Search for the cell housing the specified text and yield its (x, y) center coordinate. 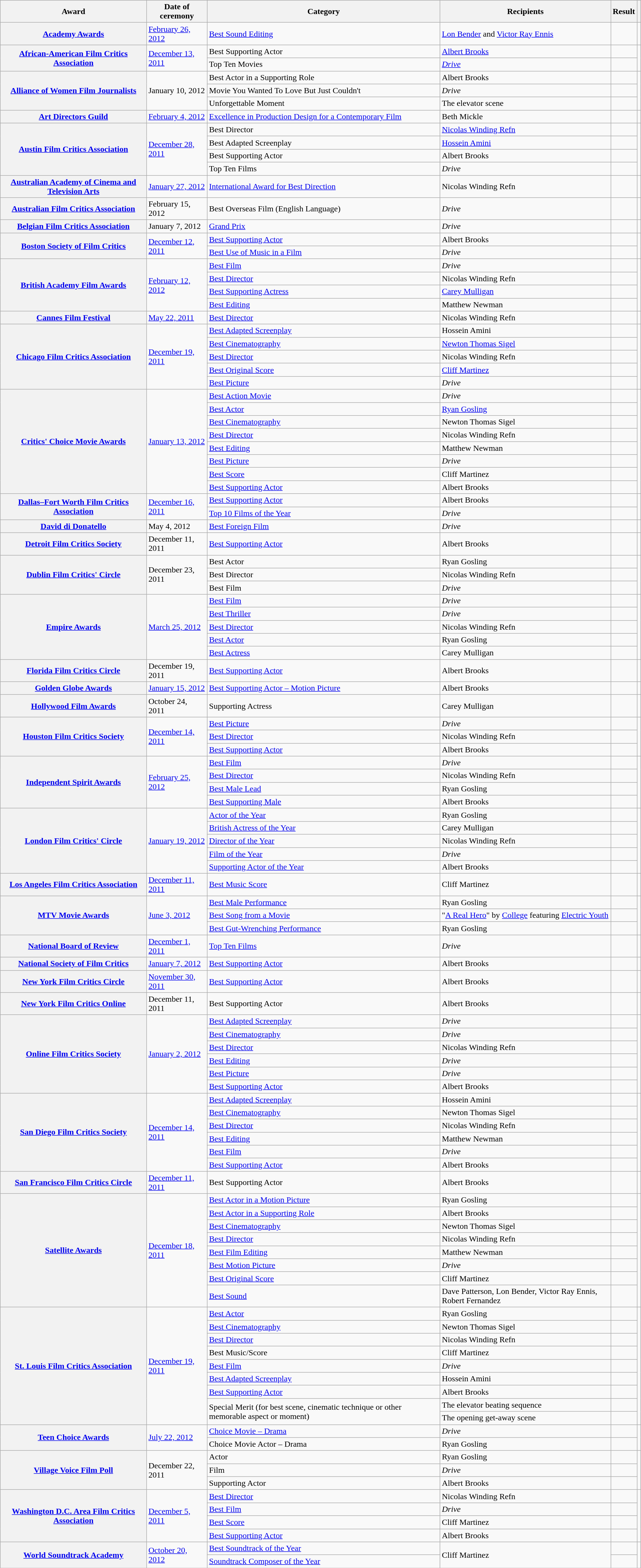
Empire Awards (73, 627)
African-American Film Critics Association (73, 58)
October 24, 2011 (177, 706)
January 15, 2012 (177, 688)
Movie You Wanted To Love But Just Couldn't (324, 90)
International Award for Best Direction (324, 186)
New York Film Critics Online (73, 1004)
Excellence in Production Design for a Contemporary Film (324, 116)
London Film Critics' Circle (73, 841)
Florida Film Critics Circle (73, 671)
December 5, 2011 (177, 1516)
Hollywood Film Awards (73, 706)
Best Male Performance (324, 902)
Best Actress (324, 653)
January 13, 2012 (177, 441)
Best Foreign Film (324, 526)
November 30, 2011 (177, 981)
Beth Mickle (525, 116)
February 12, 2012 (177, 285)
February 26, 2012 (177, 34)
Best Sound (324, 1296)
Choice Movie – Drama (324, 1431)
Best Actor in a Motion Picture (324, 1200)
Supporting Actor (324, 1483)
Art Directors Guild (73, 116)
June 3, 2012 (177, 915)
Belgian Film Critics Association (73, 226)
December 13, 2011 (177, 58)
Result (624, 12)
Best Soundtrack of the Year (324, 1548)
Best Overseas Film (English Language) (324, 209)
National Board of Review (73, 946)
Award (73, 12)
Recipients (525, 12)
Top Ten Movies (324, 64)
December 18, 2011 (177, 1250)
Best Film Editing (324, 1252)
World Soundtrack Academy (73, 1555)
Best Use of Music in a Film (324, 252)
Best Action Movie (324, 396)
Best Supporting Actor – Motion Picture (324, 688)
San Francisco Film Critics Circle (73, 1183)
Independent Spirit Awards (73, 782)
Soundtrack Composer of the Year (324, 1561)
Best Supporting Actress (324, 292)
New York Film Critics Circle (73, 981)
January 27, 2012 (177, 186)
Dave Patterson, Lon Bender, Victor Ray Ennis, Robert Fernandez (525, 1296)
Best Song from a Movie (324, 915)
Dallas–Fort Worth Film Critics Association (73, 507)
December 12, 2011 (177, 246)
February 25, 2012 (177, 782)
Los Angeles Film Critics Association (73, 885)
The elevator scene (525, 103)
May 22, 2011 (177, 318)
Top 10 Films of the Year (324, 513)
Actor (324, 1457)
Best Music Score (324, 885)
January 19, 2012 (177, 841)
Director of the Year (324, 841)
Lon Bender and Victor Ray Ennis (525, 34)
Actor of the Year (324, 815)
Date of ceremony (177, 12)
National Society of Film Critics (73, 964)
MTV Movie Awards (73, 915)
December 16, 2011 (177, 507)
July 22, 2012 (177, 1437)
Unforgettable Moment (324, 103)
Supporting Actor of the Year (324, 867)
March 25, 2012 (177, 627)
Australian Film Critics Association (73, 209)
December 1, 2011 (177, 946)
The elevator beating sequence (525, 1405)
Washington D.C. Area Film Critics Association (73, 1516)
Best Thriller (324, 614)
Detroit Film Critics Society (73, 544)
St. Louis Film Critics Association (73, 1366)
Boston Society of Film Critics (73, 246)
Choice Movie Actor – Drama (324, 1444)
"A Real Hero" by College featuring Electric Youth (525, 915)
Dublin Film Critics' Circle (73, 575)
Austin Film Critics Association (73, 149)
Critics' Choice Movie Awards (73, 441)
Film (324, 1470)
Academy Awards (73, 34)
Best Gut-Wrenching Performance (324, 928)
Cannes Film Festival (73, 318)
December 28, 2011 (177, 149)
San Diego Film Critics Society (73, 1132)
British Academy Film Awards (73, 285)
British Actress of the Year (324, 828)
Houston Film Critics Society (73, 737)
January 10, 2012 (177, 90)
Grand Prix (324, 226)
Satellite Awards (73, 1250)
Best Sound Editing (324, 34)
Online Film Critics Society (73, 1054)
Special Merit (for best scene, cinematic technique or other memorable aspect or moment) (324, 1411)
Supporting Actress (324, 706)
Teen Choice Awards (73, 1437)
December 23, 2011 (177, 575)
Category (324, 12)
Alliance of Women Film Journalists (73, 90)
October 20, 2012 (177, 1555)
Film of the Year (324, 854)
December 22, 2011 (177, 1470)
January 2, 2012 (177, 1054)
David di Donatello (73, 526)
May 4, 2012 (177, 526)
Golden Globe Awards (73, 688)
Australian Academy of Cinema and Television Arts (73, 186)
February 15, 2012 (177, 209)
Chicago Film Critics Association (73, 357)
February 4, 2012 (177, 116)
The opening get-away scene (525, 1418)
Best Music/Score (324, 1353)
Village Voice Film Poll (73, 1470)
Best Motion Picture (324, 1265)
Best Male Lead (324, 789)
Best Supporting Male (324, 802)
